From the cell containing the given text, extract its center point as [x, y] coordinate. 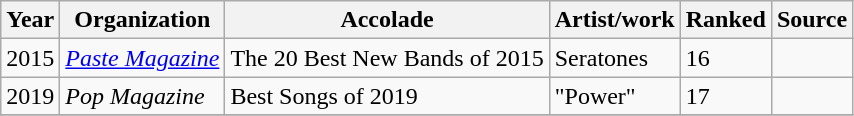
Source [812, 20]
Organization [142, 20]
2019 [30, 96]
17 [726, 96]
Paste Magazine [142, 58]
Pop Magazine [142, 96]
16 [726, 58]
2015 [30, 58]
Ranked [726, 20]
Best Songs of 2019 [387, 96]
The 20 Best New Bands of 2015 [387, 58]
Year [30, 20]
Seratones [614, 58]
Artist/work [614, 20]
"Power" [614, 96]
Accolade [387, 20]
